Return [x, y] of the center of cell containing provided text 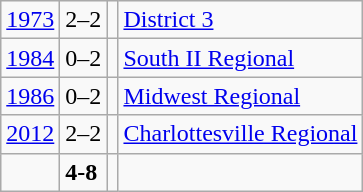
Midwest Regional [240, 96]
2012 [30, 134]
1973 [30, 20]
District 3 [240, 20]
South II Regional [240, 58]
1984 [30, 58]
1986 [30, 96]
4-8 [84, 172]
Charlottesville Regional [240, 134]
